From the cell containing the given text, extract its center point as [x, y] coordinate. 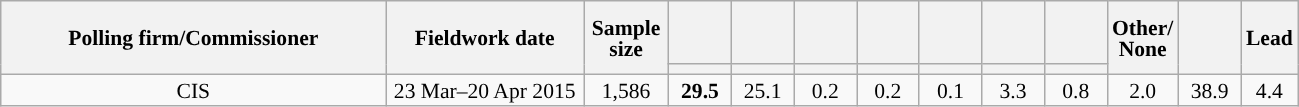
4.4 [1270, 90]
CIS [194, 90]
1,586 [626, 90]
38.9 [1210, 90]
0.8 [1076, 90]
Lead [1270, 38]
Polling firm/Commissioner [194, 38]
3.3 [1014, 90]
Fieldwork date [485, 38]
2.0 [1142, 90]
29.5 [700, 90]
Sample size [626, 38]
Other/None [1142, 38]
25.1 [762, 90]
0.1 [950, 90]
23 Mar–20 Apr 2015 [485, 90]
